From the cell containing the given text, extract its center point as [x, y] coordinate. 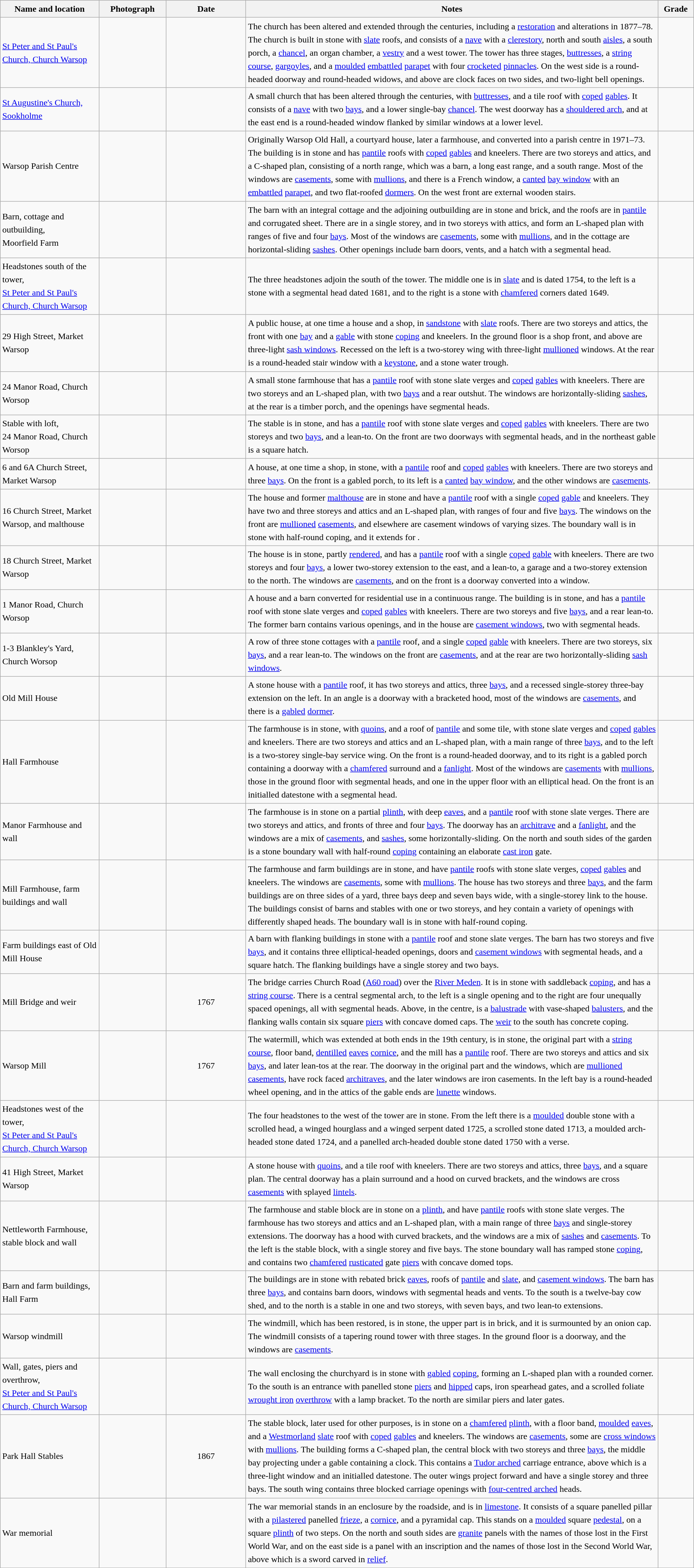
Date [206, 9]
29 High Street, Market Warsop [50, 343]
Warsop Parish Centre [50, 166]
Barn and farm buildings, Hall Farm [50, 1293]
Hall Farmhouse [50, 762]
St Peter and St Paul's Church, Church Warsop [50, 53]
Park Hall Stables [50, 1456]
Wall, gates, piers and overthrow,St Peter and St Paul's Church, Church Warsop [50, 1386]
St Augustine's Church, Sookholme [50, 109]
Headstones south of the tower,St Peter and St Paul's Church, Church Warsop [50, 286]
24 Manor Road, Church Worsop [50, 393]
18 Church Street, Market Warsop [50, 568]
Barn, cottage and outbuilding,Moorfield Farm [50, 229]
1867 [206, 1456]
Grade [676, 9]
Warsop Mill [50, 1066]
Mill Farmhouse, farm buildings and wall [50, 895]
Mill Bridge and weir [50, 1002]
War memorial [50, 1533]
Manor Farmhouse and wall [50, 832]
1 Manor Road, Church Worsop [50, 612]
16 Church Street, Market Warsop, and malthouse [50, 517]
6 and 6A Church Street,Market Warsop [50, 474]
41 High Street, Market Warsop [50, 1179]
Warsop windmill [50, 1336]
Photograph [133, 9]
Nettleworth Farmhouse, stable block and wall [50, 1236]
Old Mill House [50, 699]
1-3 Blankley's Yard, Church Worsop [50, 655]
Stable with loft,24 Manor Road, Church Worsop [50, 436]
Notes [452, 9]
Headstones west of the tower,St Peter and St Paul's Church, Church Warsop [50, 1129]
Name and location [50, 9]
Farm buildings east of Old Mill House [50, 952]
